Identify which cell holds the provided text, then report its (X, Y) central coordinate. 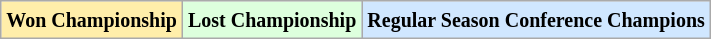
Regular Season Conference Champions (536, 20)
Lost Championship (272, 20)
Won Championship (92, 20)
